Provide the [X, Y] coordinate of the cell's center where the given text is located.  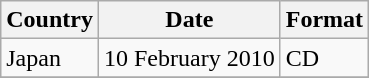
Format [324, 20]
Country [50, 20]
Date [189, 20]
CD [324, 58]
10 February 2010 [189, 58]
Japan [50, 58]
